Capture the cell that displays the provided text and extract its (x, y) central coordinate. 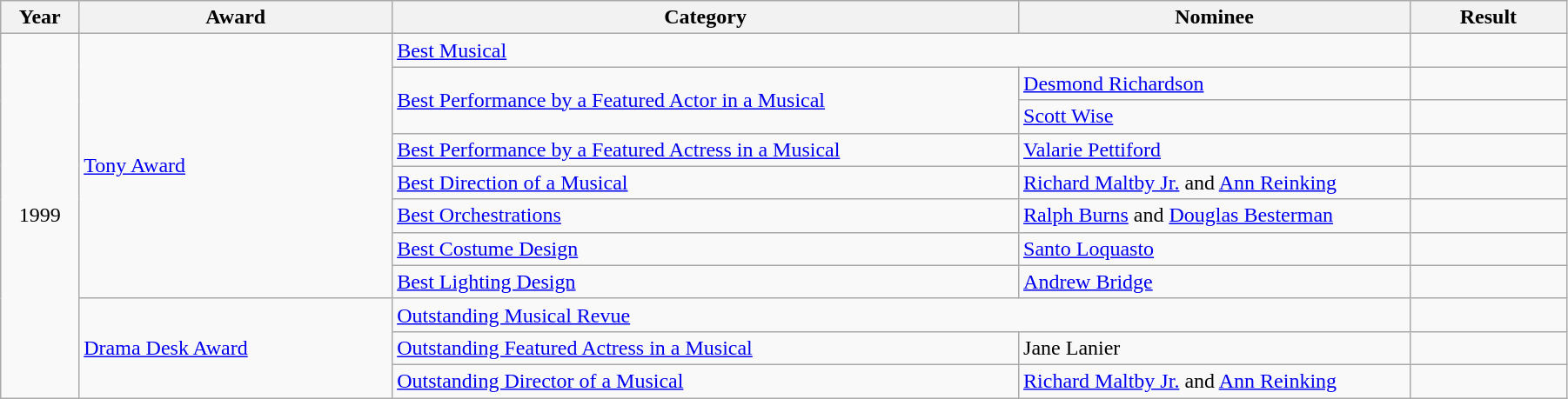
Nominee (1215, 17)
Best Orchestrations (706, 216)
Outstanding Musical Revue (901, 315)
Award (236, 17)
Andrew Bridge (1215, 282)
Tony Award (236, 166)
Best Direction of a Musical (706, 183)
1999 (40, 216)
Result (1488, 17)
Best Costume Design (706, 249)
Drama Desk Award (236, 348)
Category (706, 17)
Ralph Burns and Douglas Besterman (1215, 216)
Best Performance by a Featured Actress in a Musical (706, 150)
Jane Lanier (1215, 348)
Outstanding Featured Actress in a Musical (706, 348)
Best Performance by a Featured Actor in a Musical (706, 100)
Desmond Richardson (1215, 83)
Valarie Pettiford (1215, 150)
Year (40, 17)
Scott Wise (1215, 116)
Santo Loquasto (1215, 249)
Outstanding Director of a Musical (706, 381)
Best Musical (901, 50)
Best Lighting Design (706, 282)
